Capture the cell that displays the provided text and extract its (x, y) central coordinate. 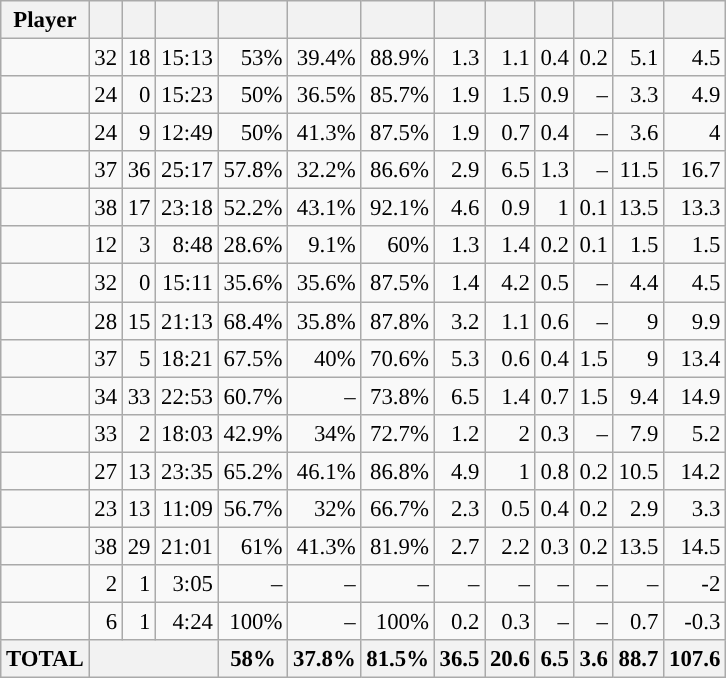
92.1% (398, 208)
15:13 (188, 58)
58% (252, 659)
87.8% (398, 321)
56.7% (252, 509)
-2 (695, 584)
86.6% (398, 170)
12 (106, 245)
8:48 (188, 245)
14.9 (695, 396)
4.6 (459, 208)
25:17 (188, 170)
TOTAL (45, 659)
14.2 (695, 471)
86.8% (398, 471)
15 (138, 321)
61% (252, 546)
32.2% (324, 170)
18 (138, 58)
2.3 (459, 509)
-0.3 (695, 621)
12:49 (188, 133)
40% (324, 358)
15:23 (188, 95)
88.7 (638, 659)
23:18 (188, 208)
29 (138, 546)
9.4 (638, 396)
36.5 (459, 659)
27 (106, 471)
22:53 (188, 396)
60% (398, 245)
21:01 (188, 546)
28.6% (252, 245)
36 (138, 170)
39.4% (324, 58)
0.8 (554, 471)
6 (106, 621)
2.7 (459, 546)
15:11 (188, 283)
23 (106, 509)
Player (45, 20)
32% (324, 509)
11:09 (188, 509)
1.2 (459, 433)
7.9 (638, 433)
23:35 (188, 471)
68.4% (252, 321)
9.9 (695, 321)
2.2 (510, 546)
5.3 (459, 358)
107.6 (695, 659)
53% (252, 58)
57.8% (252, 170)
3.2 (459, 321)
85.7% (398, 95)
88.9% (398, 58)
66.7% (398, 509)
65.2% (252, 471)
4.4 (638, 283)
9.1% (324, 245)
3 (138, 245)
28 (106, 321)
21:13 (188, 321)
43.1% (324, 208)
17 (138, 208)
11.5 (638, 170)
35.8% (324, 321)
67.5% (252, 358)
37.8% (324, 659)
5 (138, 358)
52.2% (252, 208)
34 (106, 396)
4:24 (188, 621)
18:21 (188, 358)
73.8% (398, 396)
10.5 (638, 471)
20.6 (510, 659)
5.2 (695, 433)
70.6% (398, 358)
13.3 (695, 208)
72.7% (398, 433)
46.1% (324, 471)
42.9% (252, 433)
4 (695, 133)
3:05 (188, 584)
81.5% (398, 659)
5.1 (638, 58)
16.7 (695, 170)
18:03 (188, 433)
81.9% (398, 546)
4.2 (510, 283)
34% (324, 433)
13.4 (695, 358)
60.7% (252, 396)
36.5% (324, 95)
14.5 (695, 546)
